For the text-containing cell, return its midpoint in [x, y] coordinate format. 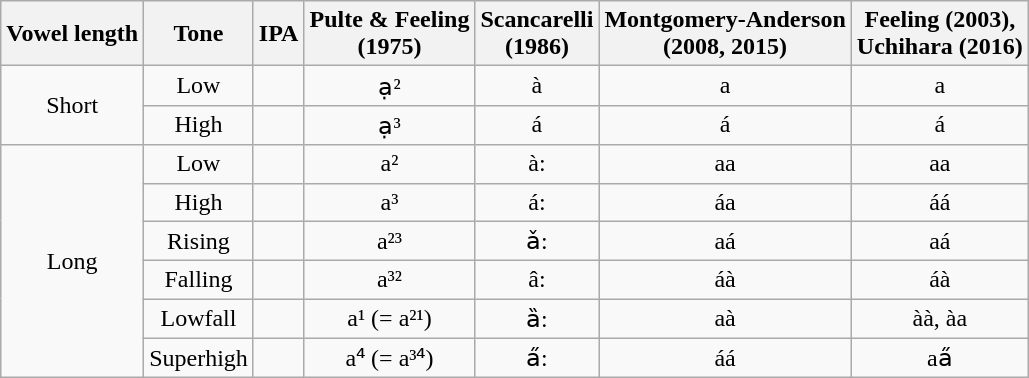
a² [390, 164]
Short [72, 106]
Scancarelli(1986) [537, 34]
a³ [390, 202]
ȁ: [537, 319]
IPA [278, 34]
à: [537, 164]
Superhigh [199, 358]
ạ² [390, 86]
ǎ: [537, 241]
Vowel length [72, 34]
a³² [390, 280]
ạ³ [390, 125]
á: [537, 202]
à [537, 86]
Montgomery-Anderson(2008, 2015) [725, 34]
â: [537, 280]
aa̋ [940, 358]
a²³ [390, 241]
áa [725, 202]
Lowfall [199, 319]
Rising [199, 241]
aà [725, 319]
Pulte & Feeling(1975) [390, 34]
àà, àa [940, 319]
Tone [199, 34]
Feeling (2003),Uchihara (2016) [940, 34]
a̋: [537, 358]
Falling [199, 280]
Long [72, 262]
a¹ (= a²¹) [390, 319]
a⁴ (= a³⁴) [390, 358]
